From the cell containing the given text, extract its center point as [x, y] coordinate. 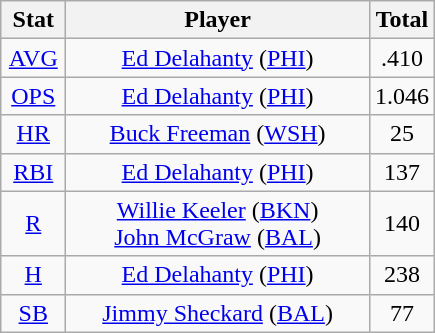
238 [402, 275]
140 [402, 224]
Player [218, 20]
SB [34, 313]
Jimmy Sheckard (BAL) [218, 313]
HR [34, 134]
25 [402, 134]
.410 [402, 58]
AVG [34, 58]
1.046 [402, 96]
Stat [34, 20]
R [34, 224]
137 [402, 172]
OPS [34, 96]
RBI [34, 172]
H [34, 275]
Buck Freeman (WSH) [218, 134]
Total [402, 20]
77 [402, 313]
Willie Keeler (BKN)John McGraw (BAL) [218, 224]
